From the cell containing the given text, extract its center point as [x, y] coordinate. 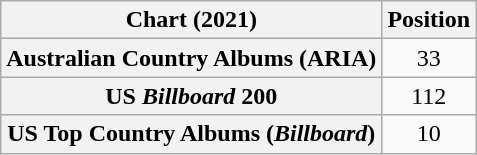
Chart (2021) [192, 20]
10 [429, 134]
Australian Country Albums (ARIA) [192, 58]
Position [429, 20]
US Billboard 200 [192, 96]
112 [429, 96]
US Top Country Albums (Billboard) [192, 134]
33 [429, 58]
